Return the [X, Y] coordinate for the center point of the cell that contains the specified text.  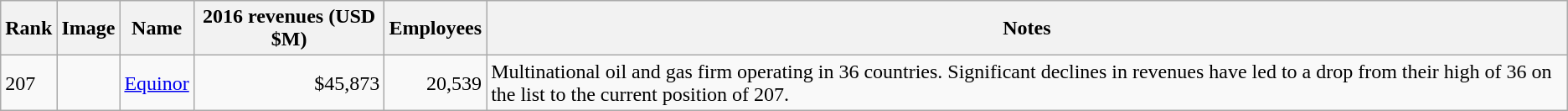
Rank [28, 29]
Notes [1027, 29]
Equinor [157, 82]
20,539 [436, 82]
$45,873 [289, 82]
Name [157, 29]
Image [89, 29]
Employees [436, 29]
207 [28, 82]
2016 revenues (USD $M) [289, 29]
